Provide the (X, Y) coordinate of the cell's center where the given text is located.  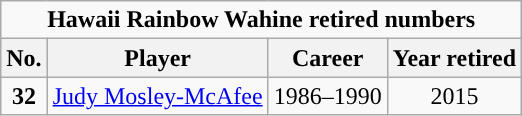
Judy Mosley-McAfee (158, 96)
32 (24, 96)
Hawaii Rainbow Wahine retired numbers (262, 20)
Career (328, 58)
No. (24, 58)
2015 (454, 96)
Player (158, 58)
Year retired (454, 58)
1986–1990 (328, 96)
